For the text-containing cell, return its midpoint in (x, y) coordinate format. 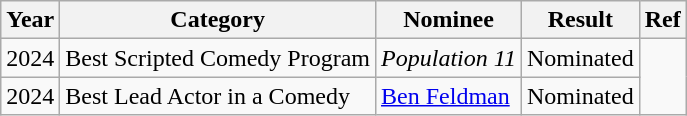
Ben Feldman (449, 96)
Nominee (449, 20)
Population 11 (449, 58)
Best Scripted Comedy Program (218, 58)
Best Lead Actor in a Comedy (218, 96)
Category (218, 20)
Ref (662, 20)
Year (30, 20)
Result (580, 20)
